Pinpoint the cell where the given text exists, returning its (x, y) midpoint coordinate. 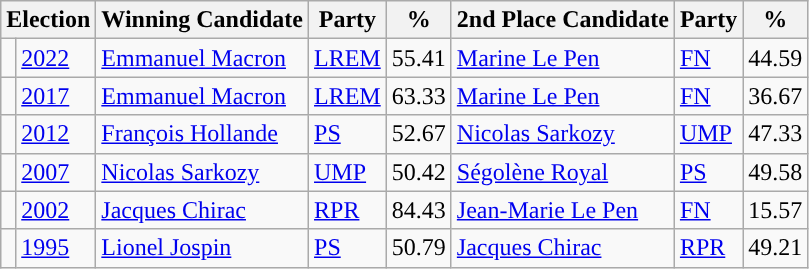
Lionel Jospin (202, 248)
Ségolène Royal (562, 172)
63.33 (418, 96)
2017 (56, 96)
50.79 (418, 248)
François Hollande (202, 134)
55.41 (418, 58)
2002 (56, 210)
44.59 (776, 58)
Jean-Marie Le Pen (562, 210)
49.58 (776, 172)
52.67 (418, 134)
84.43 (418, 210)
Winning Candidate (202, 20)
49.21 (776, 248)
36.67 (776, 96)
50.42 (418, 172)
2012 (56, 134)
47.33 (776, 134)
2007 (56, 172)
Election (48, 20)
2022 (56, 58)
15.57 (776, 210)
1995 (56, 248)
2nd Place Candidate (562, 20)
